From the cell containing the given text, extract its center point as [x, y] coordinate. 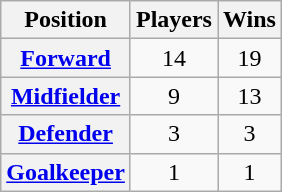
Midfielder [66, 96]
13 [250, 96]
Players [174, 20]
Wins [250, 20]
9 [174, 96]
Forward [66, 58]
Defender [66, 134]
14 [174, 58]
Position [66, 20]
19 [250, 58]
Goalkeeper [66, 172]
